Detect which cell encompasses the target text, then output its [X, Y] center coordinate. 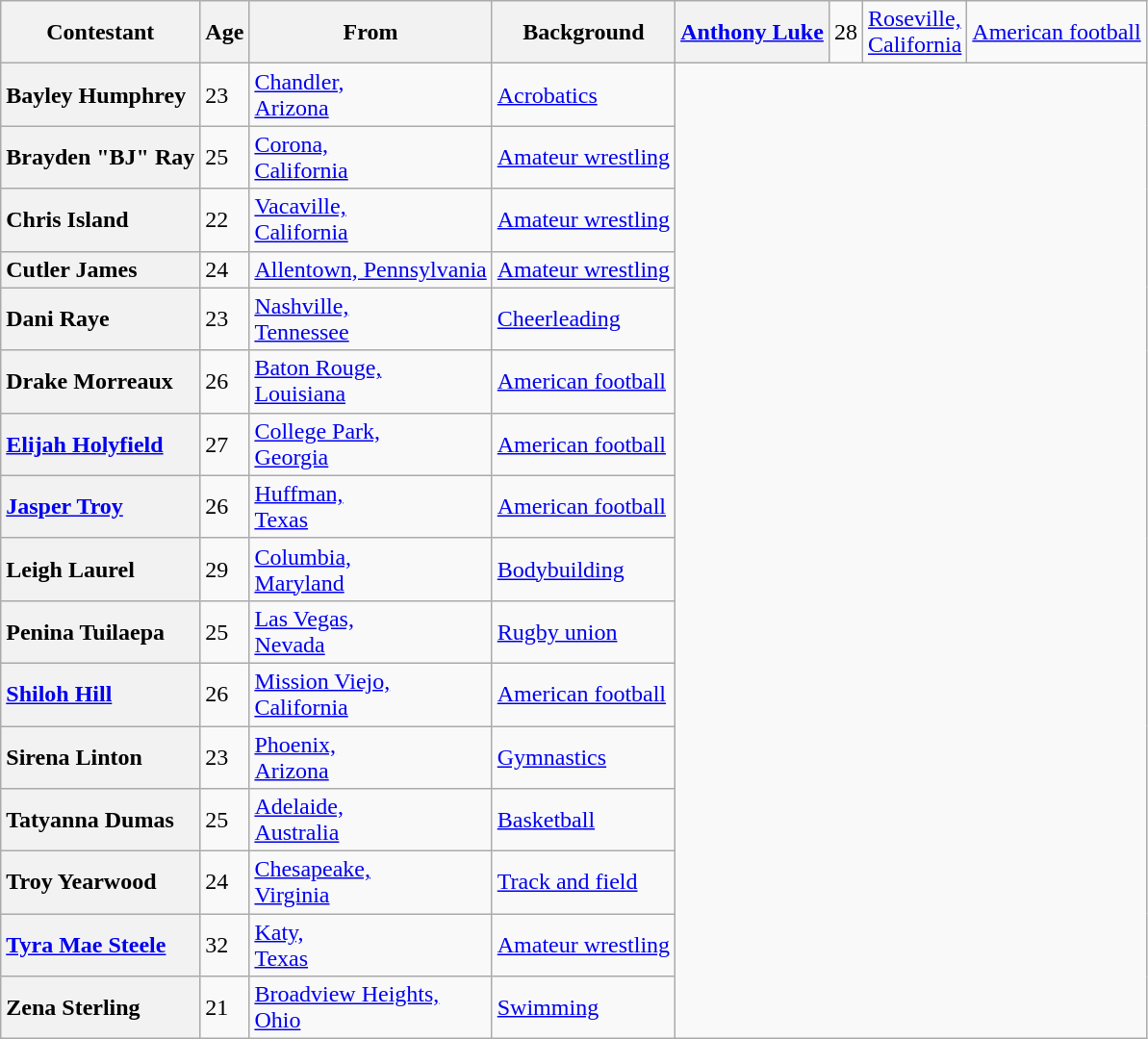
Adelaide,Australia [370, 820]
Phoenix,Arizona [370, 756]
Chris Island [100, 219]
Acrobatics [583, 94]
Rugby union [583, 631]
Cheerleading [583, 319]
Tyra Mae Steele [100, 945]
28 [845, 33]
Background [583, 33]
Columbia,Maryland [370, 570]
Basketball [583, 820]
Nashville,Tennessee [370, 319]
College Park,Georgia [370, 444]
Track and field [583, 883]
Brayden "BJ" Ray [100, 158]
21 [225, 1008]
Drake Morreaux [100, 381]
32 [225, 945]
Las Vegas,Nevada [370, 631]
Contestant [100, 33]
Penina Tuilaepa [100, 631]
Tatyanna Dumas [100, 820]
Elijah Holyfield [100, 444]
Katy,Texas [370, 945]
Chesapeake,Virginia [370, 883]
Shiloh Hill [100, 695]
Mission Viejo,California [370, 695]
Jasper Troy [100, 506]
Corona,California [370, 158]
Vacaville,California [370, 219]
Swimming [583, 1008]
Chandler,Arizona [370, 94]
Bayley Humphrey [100, 94]
Broadview Heights,Ohio [370, 1008]
Roseville,California [914, 33]
Allentown, Pennsylvania [370, 269]
Anthony Luke [753, 33]
22 [225, 219]
Leigh Laurel [100, 570]
From [370, 33]
Age [225, 33]
27 [225, 444]
Bodybuilding [583, 570]
Gymnastics [583, 756]
29 [225, 570]
Troy Yearwood [100, 883]
Dani Raye [100, 319]
Baton Rouge,Louisiana [370, 381]
Cutler James [100, 269]
Zena Sterling [100, 1008]
Sirena Linton [100, 756]
Huffman,Texas [370, 506]
